For the text-containing cell, return its midpoint in (X, Y) coordinate format. 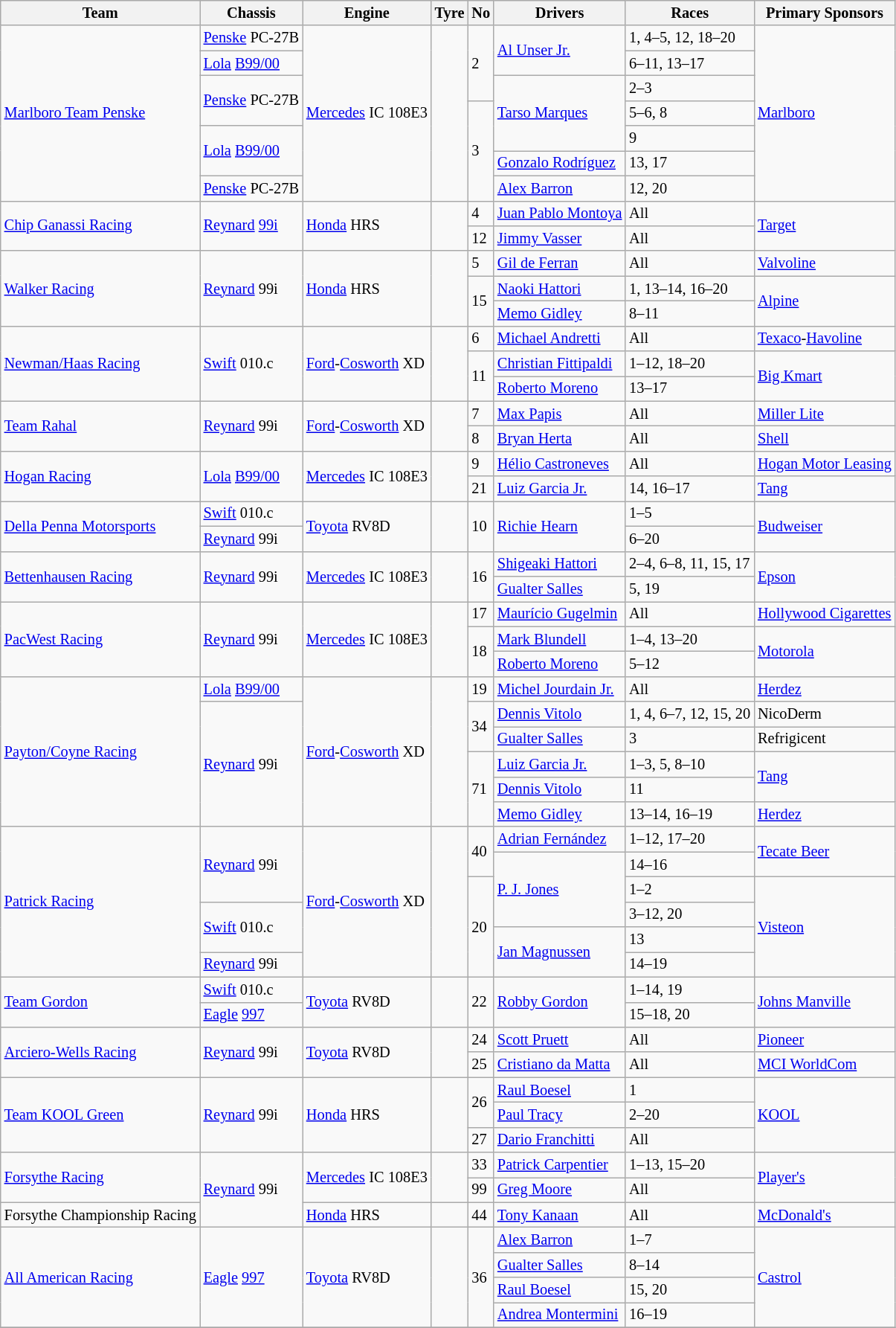
Jan Magnussen (559, 952)
Hélio Castroneves (559, 463)
Epson (825, 576)
36 (480, 1278)
Tecate Beer (825, 851)
7 (480, 414)
Al Unser Jr. (559, 51)
KOOL (825, 1114)
14, 16–17 (690, 489)
Max Papis (559, 414)
2–4, 6–8, 11, 15, 17 (690, 564)
Robby Gordon (559, 1001)
Scott Pruett (559, 1039)
12 (480, 238)
44 (480, 1215)
NicoDerm (825, 714)
1 (690, 1090)
8–14 (690, 1265)
1–12, 17–20 (690, 839)
Forsythe Racing (100, 1177)
Tarso Marques (559, 113)
5 (480, 263)
No (480, 13)
1–3, 5, 8–10 (690, 764)
33 (480, 1165)
16–19 (690, 1315)
Texaco-Havoline (825, 339)
Gil de Ferran (559, 263)
Forsythe Championship Racing (100, 1215)
All American Racing (100, 1278)
MCI WorldCom (825, 1065)
Bryan Herta (559, 438)
1, 4–5, 12, 18–20 (690, 38)
Budweiser (825, 525)
27 (480, 1140)
2–3 (690, 88)
Castrol (825, 1278)
1, 13–14, 16–20 (690, 289)
2–20 (690, 1114)
Michael Andretti (559, 339)
1–5 (690, 513)
13–14, 16–19 (690, 814)
13–17 (690, 388)
Miller Lite (825, 414)
Walker Racing (100, 289)
3–12, 20 (690, 914)
Team Rahal (100, 426)
Adrian Fernández (559, 839)
Hogan Motor Leasing (825, 463)
1, 4, 6–7, 12, 15, 20 (690, 714)
17 (480, 614)
Maurício Gugelmin (559, 614)
16 (480, 576)
Team KOOL Green (100, 1114)
1–4, 13–20 (690, 639)
1–12, 18–20 (690, 364)
Player's (825, 1177)
Motorola (825, 652)
Visteon (825, 927)
1–7 (690, 1240)
Races (690, 13)
Shigeaki Hattori (559, 564)
Michel Jourdain Jr. (559, 689)
Greg Moore (559, 1190)
Juan Pablo Montoya (559, 214)
Drivers (559, 13)
5–12 (690, 664)
1–14, 19 (690, 989)
1–13, 15–20 (690, 1165)
Marlboro (825, 113)
Big Kmart (825, 376)
1–2 (690, 889)
13, 17 (690, 163)
19 (480, 689)
Richie Hearn (559, 525)
Bettenhausen Racing (100, 576)
Patrick Racing (100, 902)
Team (100, 13)
Della Penna Motorsports (100, 525)
8–11 (690, 313)
15–18, 20 (690, 1015)
24 (480, 1039)
26 (480, 1103)
15, 20 (690, 1290)
Hollywood Cigarettes (825, 614)
14–16 (690, 865)
Pioneer (825, 1039)
Dario Franchitti (559, 1140)
Gonzalo Rodríguez (559, 163)
PacWest Racing (100, 638)
Mark Blundell (559, 639)
Andrea Montermini (559, 1315)
20 (480, 927)
Newman/Haas Racing (100, 363)
Team Gordon (100, 1001)
Chip Ganassi Racing (100, 226)
25 (480, 1065)
40 (480, 851)
Christian Fittipaldi (559, 364)
2 (480, 62)
Chassis (251, 13)
Tony Kanaan (559, 1215)
Engine (367, 13)
Tyre (450, 13)
Patrick Carpentier (559, 1165)
Marlboro Team Penske (100, 113)
8 (480, 438)
Naoki Hattori (559, 289)
Valvoline (825, 263)
McDonald's (825, 1215)
6–11, 13–17 (690, 63)
P. J. Jones (559, 890)
14–19 (690, 964)
6 (480, 339)
15 (480, 301)
Jimmy Vasser (559, 238)
Payton/Coyne Racing (100, 751)
4 (480, 214)
12, 20 (690, 188)
10 (480, 525)
22 (480, 1001)
71 (480, 789)
Arciero-Wells Racing (100, 1052)
Paul Tracy (559, 1114)
Alpine (825, 301)
Shell (825, 438)
34 (480, 726)
5–6, 8 (690, 113)
Primary Sponsors (825, 13)
21 (480, 489)
Refrigicent (825, 739)
Johns Manville (825, 1001)
Cristiano da Matta (559, 1065)
Hogan Racing (100, 476)
Target (825, 226)
18 (480, 652)
13 (690, 940)
99 (480, 1190)
5, 19 (690, 588)
6–20 (690, 539)
